For the text-containing cell, return its midpoint in (X, Y) coordinate format. 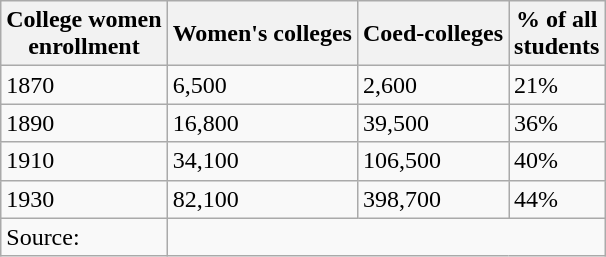
Coed-colleges (432, 34)
College women enrollment (84, 34)
82,100 (262, 199)
1870 (84, 85)
6,500 (262, 85)
398,700 (432, 199)
21% (557, 85)
16,800 (262, 123)
34,100 (262, 161)
39,500 (432, 123)
44% (557, 199)
1930 (84, 199)
Women's colleges (262, 34)
40% (557, 161)
Source: (84, 237)
% of all students (557, 34)
2,600 (432, 85)
106,500 (432, 161)
36% (557, 123)
1910 (84, 161)
1890 (84, 123)
